Locate the cell with the specified text and output its (X, Y) center coordinate. 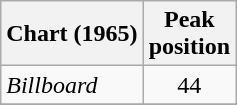
Billboard (72, 85)
Peakposition (189, 34)
44 (189, 85)
Chart (1965) (72, 34)
